Return the [X, Y] coordinate for the center point of the cell that contains the specified text.  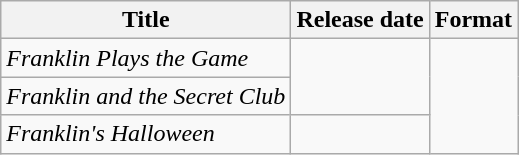
Release date [360, 20]
Format [473, 20]
Franklin Plays the Game [146, 58]
Title [146, 20]
Franklin's Halloween [146, 134]
Franklin and the Secret Club [146, 96]
